Identify which cell holds the provided text, then report its (x, y) central coordinate. 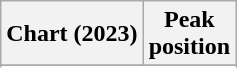
Peakposition (189, 34)
Chart (2023) (72, 34)
